Identify which cell holds the provided text, then report its (X, Y) central coordinate. 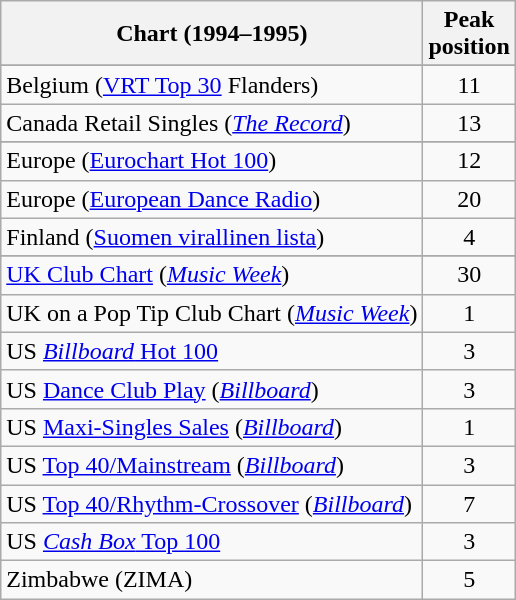
US Billboard Hot 100 (212, 351)
UK Club Chart (Music Week) (212, 275)
Finland (Suomen virallinen lista) (212, 237)
12 (469, 161)
UK on a Pop Tip Club Chart (Music Week) (212, 313)
US Top 40/Rhythm-Crossover (Billboard) (212, 503)
20 (469, 199)
5 (469, 580)
Zimbabwe (ZIMA) (212, 580)
30 (469, 275)
Europe (European Dance Radio) (212, 199)
US Top 40/Mainstream (Billboard) (212, 465)
Chart (1994–1995) (212, 34)
Belgium (VRT Top 30 Flanders) (212, 85)
Europe (Eurochart Hot 100) (212, 161)
4 (469, 237)
US Maxi-Singles Sales (Billboard) (212, 427)
Peakposition (469, 34)
US Cash Box Top 100 (212, 542)
11 (469, 85)
US Dance Club Play (Billboard) (212, 389)
Canada Retail Singles (The Record) (212, 123)
7 (469, 503)
13 (469, 123)
